Return [X, Y] of the center of cell containing provided text 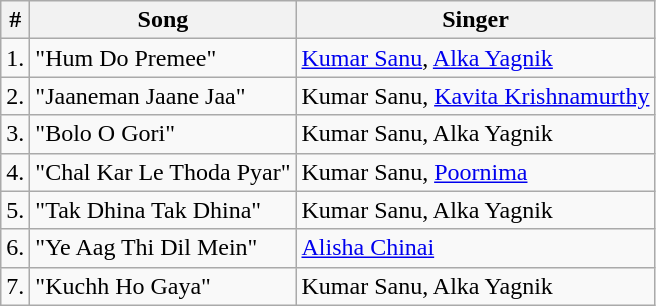
"Jaaneman Jaane Jaa" [163, 96]
Alisha Chinai [476, 248]
2. [16, 96]
Kumar Sanu, Kavita Krishnamurthy [476, 96]
"Kuchh Ho Gaya" [163, 286]
Song [163, 20]
"Tak Dhina Tak Dhina" [163, 210]
4. [16, 172]
"Chal Kar Le Thoda Pyar" [163, 172]
5. [16, 210]
Singer [476, 20]
# [16, 20]
7. [16, 286]
Kumar Sanu, Poornima [476, 172]
6. [16, 248]
"Hum Do Premee" [163, 58]
"Ye Aag Thi Dil Mein" [163, 248]
3. [16, 134]
"Bolo O Gori" [163, 134]
1. [16, 58]
